Identify which cell holds the provided text, then report its [X, Y] central coordinate. 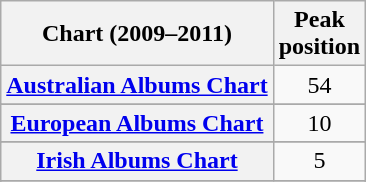
Chart (2009–2011) [137, 34]
10 [319, 123]
54 [319, 85]
Irish Albums Chart [137, 161]
Australian Albums Chart [137, 85]
European Albums Chart [137, 123]
5 [319, 161]
Peakposition [319, 34]
